Return [x, y] of the center of cell containing provided text 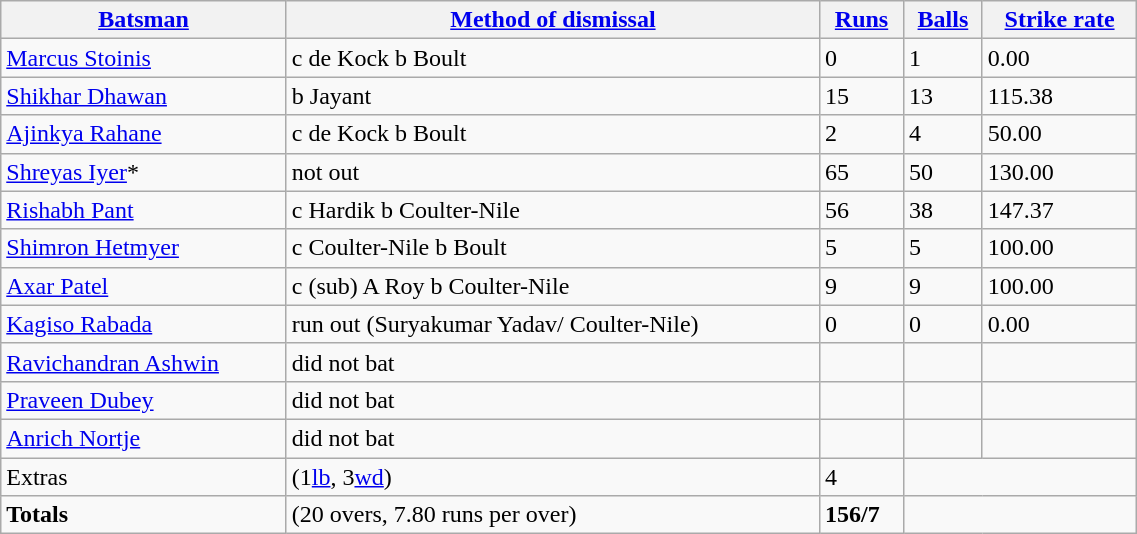
1 [942, 58]
(1lb, 3wd) [552, 477]
Method of dismissal [552, 20]
Rishabh Pant [144, 210]
c Coulter-Nile b Boult [552, 248]
Anrich Nortje [144, 438]
147.37 [1060, 210]
not out [552, 172]
50.00 [1060, 134]
b Jayant [552, 96]
56 [862, 210]
Ravichandran Ashwin [144, 362]
115.38 [1060, 96]
c (sub) A Roy b Coulter-Nile [552, 286]
run out (Suryakumar Yadav/ Coulter-Nile) [552, 324]
Shimron Hetmyer [144, 248]
Totals [144, 515]
Balls [942, 20]
50 [942, 172]
Kagiso Rabada [144, 324]
c Hardik b Coulter-Nile [552, 210]
(20 overs, 7.80 runs per over) [552, 515]
Shikhar Dhawan [144, 96]
130.00 [1060, 172]
156/7 [862, 515]
Shreyas Iyer* [144, 172]
Strike rate [1060, 20]
Ajinkya Rahane [144, 134]
Runs [862, 20]
Extras [144, 477]
Marcus Stoinis [144, 58]
13 [942, 96]
Praveen Dubey [144, 400]
65 [862, 172]
2 [862, 134]
Batsman [144, 20]
15 [862, 96]
38 [942, 210]
Axar Patel [144, 286]
